Detect which cell encompasses the target text, then output its (x, y) center coordinate. 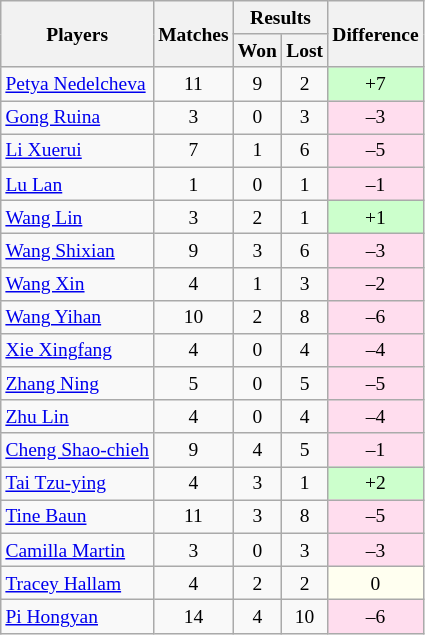
Xie Xingfang (78, 350)
Won (257, 50)
Zhang Ning (78, 384)
7 (194, 150)
Wang Lin (78, 216)
Wang Yihan (78, 316)
Tine Baun (78, 516)
+1 (376, 216)
Tai Tzu-ying (78, 484)
+7 (376, 84)
Zhu Lin (78, 416)
Difference (376, 34)
Wang Xin (78, 284)
Wang Shixian (78, 250)
Lu Lan (78, 184)
Camilla Martin (78, 550)
Results (280, 18)
–2 (376, 284)
14 (194, 616)
Players (78, 34)
Gong Ruina (78, 118)
Li Xuerui (78, 150)
+2 (376, 484)
Pi Hongyan (78, 616)
Cheng Shao-chieh (78, 450)
Petya Nedelcheva (78, 84)
Tracey Hallam (78, 584)
Matches (194, 34)
Lost (305, 50)
